Search for the cell housing the specified text and yield its (X, Y) center coordinate. 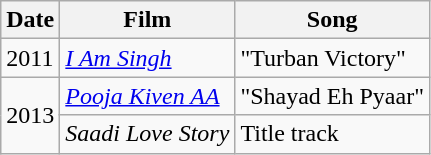
I Am Singh (148, 58)
Pooja Kiven AA (148, 96)
Film (148, 20)
Song (332, 20)
Title track (332, 134)
"Turban Victory" (332, 58)
"Shayad Eh Pyaar" (332, 96)
2013 (30, 115)
Date (30, 20)
2011 (30, 58)
Saadi Love Story (148, 134)
